Capture the cell that displays the provided text and extract its (X, Y) central coordinate. 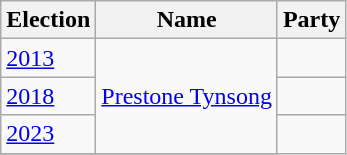
Prestone Tynsong (187, 96)
Party (311, 20)
2018 (48, 96)
Election (48, 20)
Name (187, 20)
2023 (48, 134)
2013 (48, 58)
